Identify which cell holds the provided text, then report its (x, y) central coordinate. 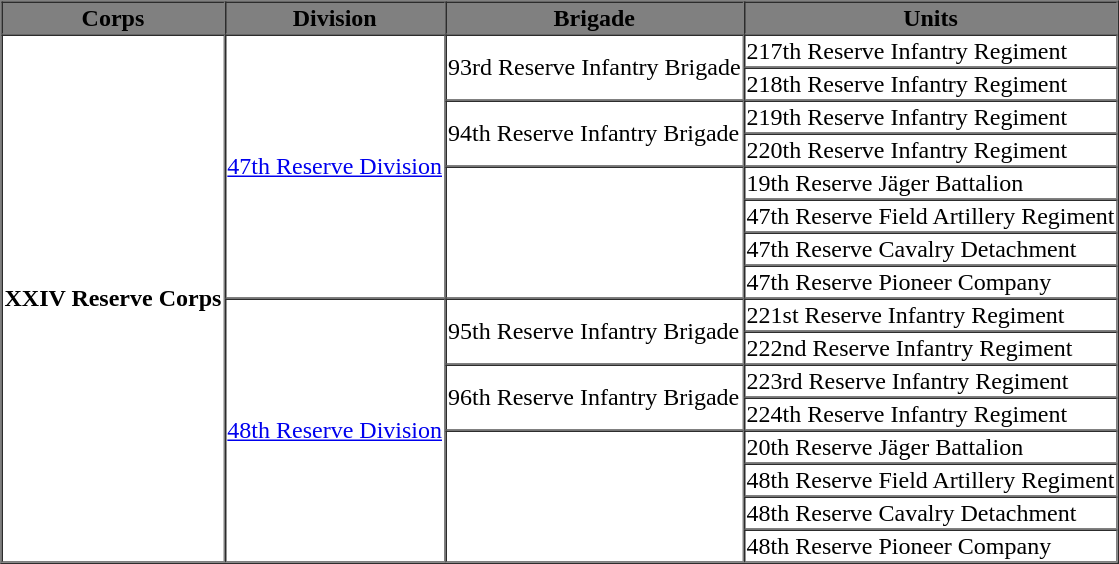
47th Reserve Division (334, 166)
Corps (112, 18)
47th Reserve Pioneer Company (931, 282)
219th Reserve Infantry Regiment (931, 116)
96th Reserve Infantry Brigade (594, 397)
217th Reserve Infantry Regiment (931, 50)
47th Reserve Field Artillery Regiment (931, 216)
20th Reserve Jäger Battalion (931, 446)
Units (931, 18)
48th Reserve Pioneer Company (931, 546)
48th Reserve Field Artillery Regiment (931, 480)
19th Reserve Jäger Battalion (931, 182)
224th Reserve Infantry Regiment (931, 414)
94th Reserve Infantry Brigade (594, 133)
221st Reserve Infantry Regiment (931, 314)
48th Reserve Cavalry Detachment (931, 512)
48th Reserve Division (334, 430)
Brigade (594, 18)
93rd Reserve Infantry Brigade (594, 67)
47th Reserve Cavalry Detachment (931, 248)
222nd Reserve Infantry Regiment (931, 348)
223rd Reserve Infantry Regiment (931, 380)
Division (334, 18)
95th Reserve Infantry Brigade (594, 331)
220th Reserve Infantry Regiment (931, 150)
XXIV Reserve Corps (112, 298)
218th Reserve Infantry Regiment (931, 84)
